Return [x, y] of the center of cell containing provided text 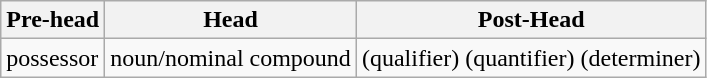
(qualifier) (quantifier) (determiner) [531, 58]
Pre-head [53, 20]
possessor [53, 58]
Post-Head [531, 20]
Head [231, 20]
noun/nominal compound [231, 58]
